Output the [x, y] coordinate of the center of the cell containing the given text.  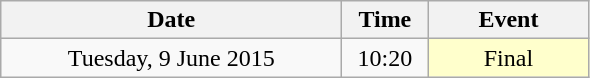
Event [508, 20]
10:20 [385, 58]
Final [508, 58]
Date [172, 20]
Tuesday, 9 June 2015 [172, 58]
Time [385, 20]
